Return (X, Y) of the center of cell containing provided text 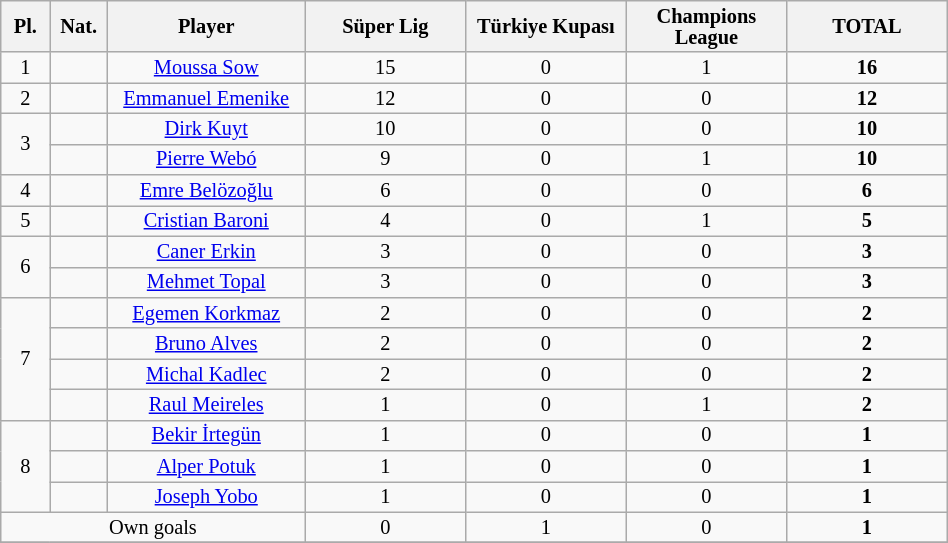
Raul Meireles (206, 404)
Champions League (706, 26)
Caner Erkin (206, 252)
Michal Kadlec (206, 374)
Cristian Baroni (206, 220)
Egemen Korkmaz (206, 312)
Emmanuel Emenike (206, 98)
Nat. (79, 26)
Player (206, 26)
Mehmet Topal (206, 282)
Joseph Yobo (206, 496)
TOTAL (868, 26)
Emre Belözoğlu (206, 190)
Dirk Kuyt (206, 128)
Alper Potuk (206, 466)
Süper Lig (386, 26)
15 (386, 68)
Own goals (153, 528)
Moussa Sow (206, 68)
Pl. (26, 26)
Pierre Webó (206, 160)
16 (868, 68)
9 (386, 160)
Bruno Alves (206, 344)
Bekir İrtegün (206, 436)
Türkiye Kupası (546, 26)
8 (26, 466)
7 (26, 358)
